Search for the cell housing the specified text and yield its (x, y) center coordinate. 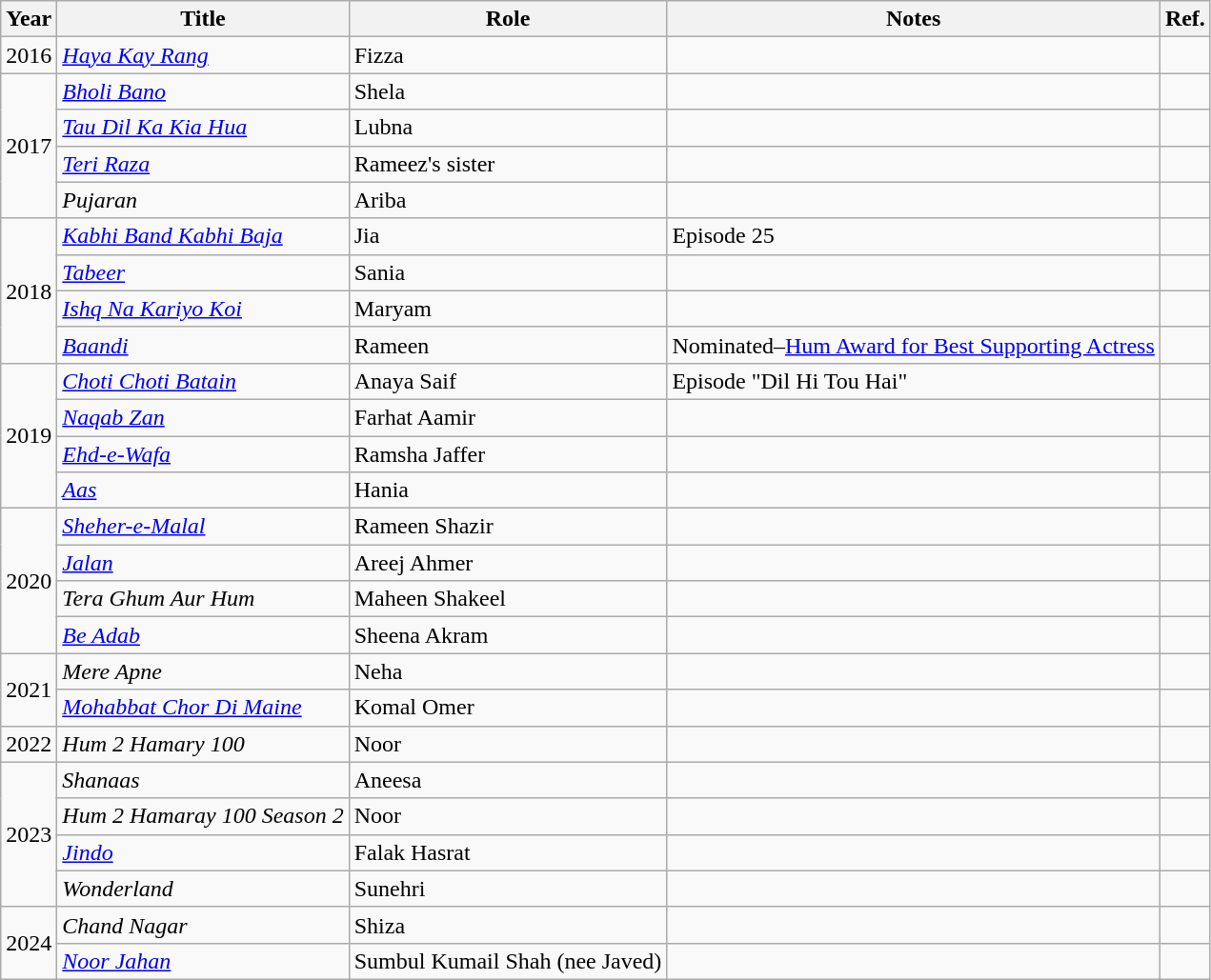
Anaya Saif (508, 381)
Sheena Akram (508, 635)
Kabhi Band Kabhi Baja (203, 236)
Rameen (508, 345)
Sunehri (508, 889)
Tabeer (203, 272)
Notes (913, 19)
Ehd-e-Wafa (203, 454)
Bholi Bano (203, 91)
Areej Ahmer (508, 563)
Maryam (508, 309)
Maheen Shakeel (508, 599)
Hum 2 Hamaray 100 Season 2 (203, 816)
Year (29, 19)
2021 (29, 690)
Episode 25 (913, 236)
2023 (29, 834)
Hania (508, 490)
Wonderland (203, 889)
Ariba (508, 200)
Choti Choti Batain (203, 381)
Title (203, 19)
Rameez's sister (508, 164)
Sumbul Kumail Shah (nee Javed) (508, 961)
Fizza (508, 55)
Komal Omer (508, 708)
Sania (508, 272)
Noor Jahan (203, 961)
Haya Kay Rang (203, 55)
Aas (203, 490)
Shanaas (203, 780)
Neha (508, 671)
Falak Hasrat (508, 852)
Be Adab (203, 635)
Baandi (203, 345)
Shela (508, 91)
2019 (29, 435)
2024 (29, 943)
Shiza (508, 925)
Nominated–Hum Award for Best Supporting Actress (913, 345)
Tau Dil Ka Kia Hua (203, 128)
Ishq Na Kariyo Koi (203, 309)
Aneesa (508, 780)
Jia (508, 236)
2017 (29, 146)
Ramsha Jaffer (508, 454)
Pujaran (203, 200)
2016 (29, 55)
2022 (29, 744)
Mere Apne (203, 671)
2018 (29, 290)
Lubna (508, 128)
Rameen Shazir (508, 527)
Tera Ghum Aur Hum (203, 599)
2020 (29, 581)
Farhat Aamir (508, 417)
Jindo (203, 852)
Sheher-e-Malal (203, 527)
Mohabbat Chor Di Maine (203, 708)
Chand Nagar (203, 925)
Hum 2 Hamary 100 (203, 744)
Naqab Zan (203, 417)
Episode "Dil Hi Tou Hai" (913, 381)
Jalan (203, 563)
Teri Raza (203, 164)
Role (508, 19)
Ref. (1185, 19)
